Provide the [X, Y] coordinate of the cell's center where the given text is located.  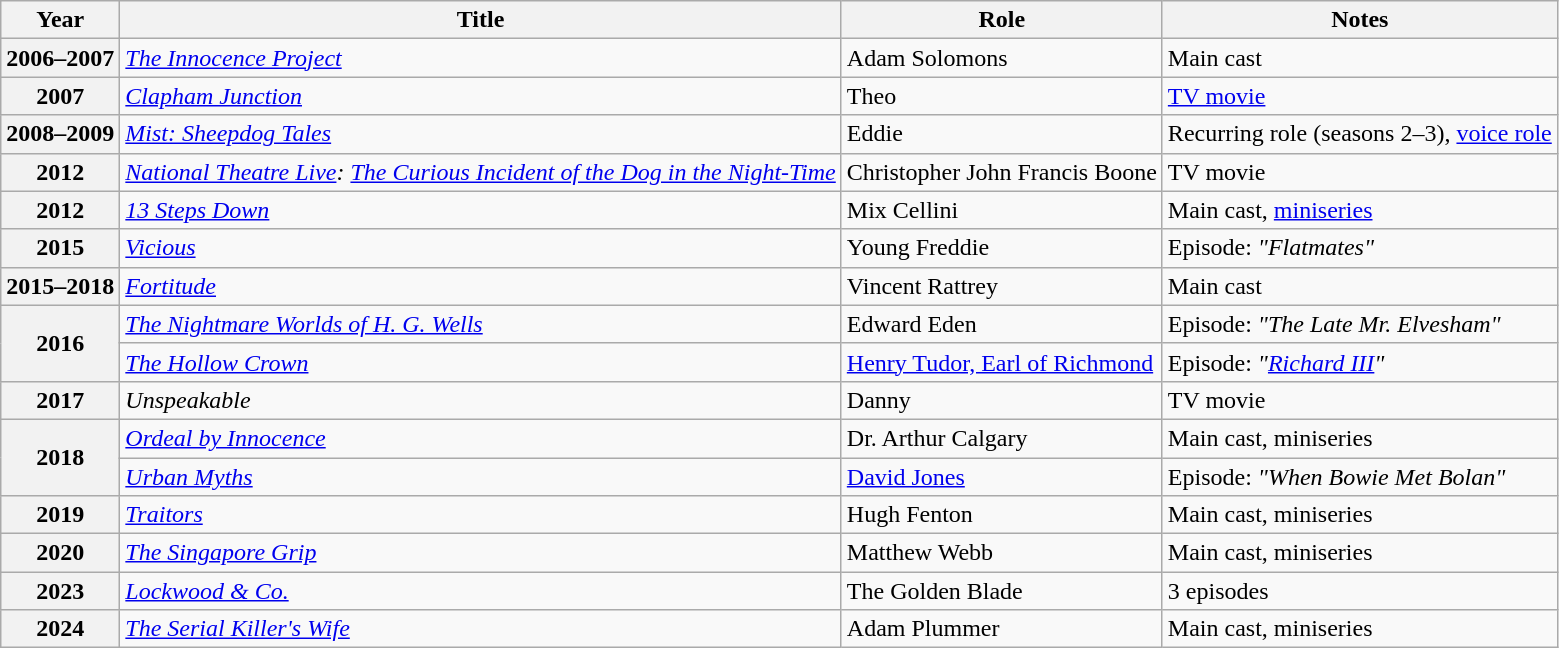
Henry Tudor, Earl of Richmond [1002, 362]
David Jones [1002, 477]
Dr. Arthur Calgary [1002, 438]
Young Freddie [1002, 248]
Lockwood & Co. [480, 591]
2023 [60, 591]
Role [1002, 20]
3 episodes [1360, 591]
Episode: "Richard III" [1360, 362]
Hugh Fenton [1002, 515]
The Nightmare Worlds of H. G. Wells [480, 324]
2018 [60, 457]
Mix Cellini [1002, 210]
Danny [1002, 400]
The Hollow Crown [480, 362]
Fortitude [480, 286]
2024 [60, 629]
The Serial Killer's Wife [480, 629]
Notes [1360, 20]
Matthew Webb [1002, 553]
2020 [60, 553]
Clapham Junction [480, 96]
Vincent Rattrey [1002, 286]
Theo [1002, 96]
The Singapore Grip [480, 553]
Ordeal by Innocence [480, 438]
Adam Solomons [1002, 58]
2015–2018 [60, 286]
National Theatre Live: The Curious Incident of the Dog in the Night-Time [480, 172]
2007 [60, 96]
Urban Myths [480, 477]
2015 [60, 248]
13 Steps Down [480, 210]
2017 [60, 400]
Traitors [480, 515]
Eddie [1002, 134]
Year [60, 20]
Adam Plummer [1002, 629]
The Golden Blade [1002, 591]
Edward Eden [1002, 324]
2016 [60, 343]
Unspeakable [480, 400]
Vicious [480, 248]
Recurring role (seasons 2–3), voice role [1360, 134]
Episode: "The Late Mr. Elvesham" [1360, 324]
Episode: "Flatmates" [1360, 248]
2008–2009 [60, 134]
Episode: "When Bowie Met Bolan" [1360, 477]
The Innocence Project [480, 58]
Christopher John Francis Boone [1002, 172]
Mist: Sheepdog Tales [480, 134]
2006–2007 [60, 58]
2019 [60, 515]
Title [480, 20]
